Determine the (x, y) coordinate at the center of the cell enclosing the given text.  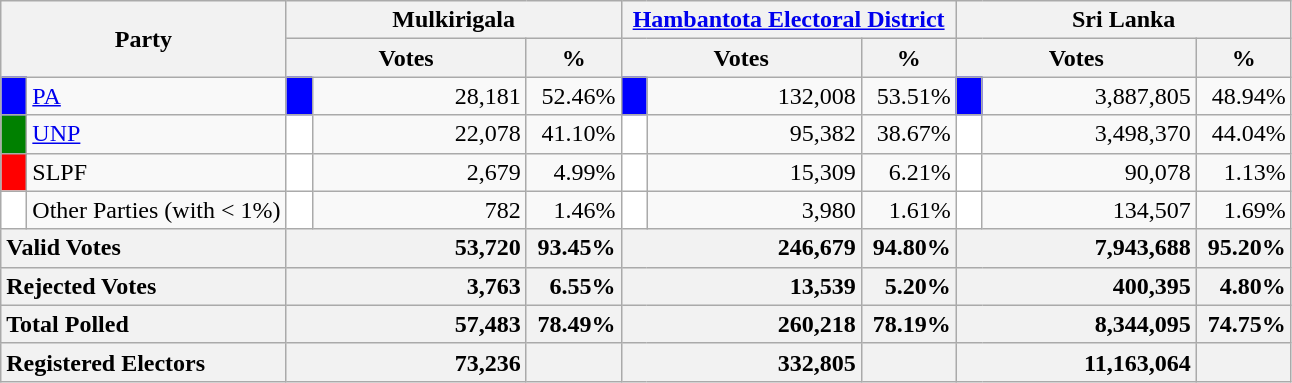
22,078 (419, 134)
93.45% (574, 248)
53.51% (908, 96)
246,679 (741, 248)
260,218 (741, 324)
1.61% (908, 210)
73,236 (406, 362)
PA (156, 96)
8,344,095 (1076, 324)
Rejected Votes (144, 286)
74.75% (1244, 324)
13,539 (741, 286)
53,720 (406, 248)
400,395 (1076, 286)
Party (144, 39)
2,679 (419, 172)
7,943,688 (1076, 248)
6.55% (574, 286)
Total Polled (144, 324)
332,805 (741, 362)
4.99% (574, 172)
15,309 (754, 172)
28,181 (419, 96)
Valid Votes (144, 248)
90,078 (1089, 172)
132,008 (754, 96)
44.04% (1244, 134)
5.20% (908, 286)
78.49% (574, 324)
3,887,805 (1089, 96)
Hambantota Electoral District (788, 20)
6.21% (908, 172)
Other Parties (with < 1%) (156, 210)
95,382 (754, 134)
1.69% (1244, 210)
134,507 (1089, 210)
Registered Electors (144, 362)
11,163,064 (1076, 362)
57,483 (406, 324)
3,763 (406, 286)
38.67% (908, 134)
52.46% (574, 96)
4.80% (1244, 286)
782 (419, 210)
UNP (156, 134)
95.20% (1244, 248)
1.13% (1244, 172)
48.94% (1244, 96)
3,498,370 (1089, 134)
3,980 (754, 210)
78.19% (908, 324)
94.80% (908, 248)
Mulkirigala (454, 20)
1.46% (574, 210)
SLPF (156, 172)
41.10% (574, 134)
Sri Lanka (1124, 20)
